Return the [x, y] coordinate for the center point of the cell that contains the specified text.  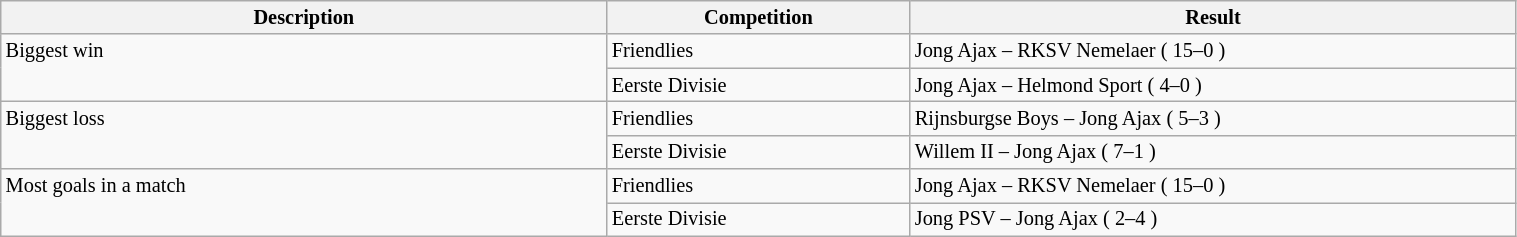
Biggest win [304, 68]
Biggest loss [304, 134]
Most goals in a match [304, 202]
Result [1213, 17]
Rijnsburgse Boys – Jong Ajax ( 5–3 ) [1213, 118]
Willem II – Jong Ajax ( 7–1 ) [1213, 152]
Jong Ajax – Helmond Sport ( 4–0 ) [1213, 85]
Competition [758, 17]
Description [304, 17]
Jong PSV – Jong Ajax ( 2–4 ) [1213, 219]
